From the cell containing the given text, extract its center point as (X, Y) coordinate. 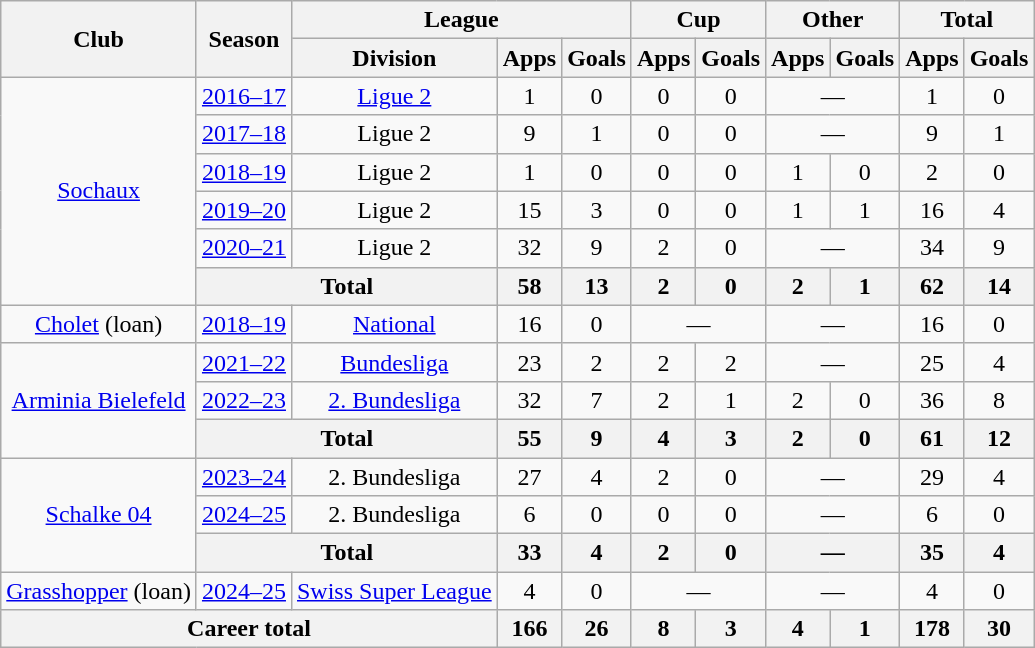
7 (597, 400)
Club (99, 39)
Career total (249, 629)
2017–18 (244, 134)
55 (529, 438)
25 (932, 362)
Arminia Bielefeld (99, 400)
2016–17 (244, 96)
58 (529, 286)
Grasshopper (loan) (99, 591)
61 (932, 438)
13 (597, 286)
15 (529, 210)
Cholet (loan) (99, 324)
33 (529, 553)
30 (999, 629)
36 (932, 400)
2023–24 (244, 477)
2022–23 (244, 400)
27 (529, 477)
35 (932, 553)
2021–22 (244, 362)
Division (394, 58)
12 (999, 438)
14 (999, 286)
Schalke 04 (99, 515)
166 (529, 629)
23 (529, 362)
Season (244, 39)
2020–21 (244, 248)
29 (932, 477)
Sochaux (99, 191)
League (461, 20)
National (394, 324)
Swiss Super League (394, 591)
62 (932, 286)
Bundesliga (394, 362)
2019–20 (244, 210)
26 (597, 629)
Other (833, 20)
Cup (698, 20)
178 (932, 629)
34 (932, 248)
